From the cell containing the given text, extract its center point as [X, Y] coordinate. 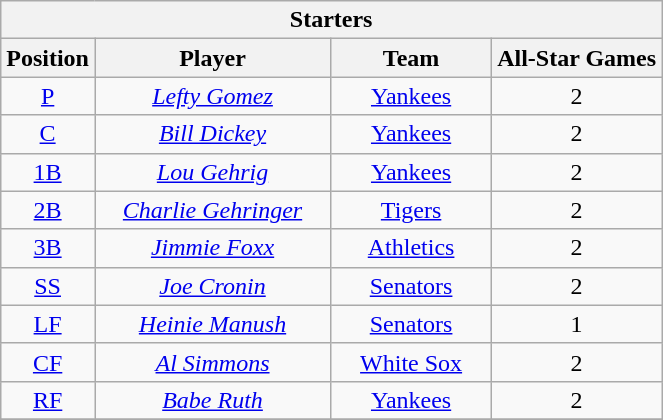
Heinie Manush [212, 324]
2B [48, 210]
Joe Cronin [212, 286]
Position [48, 58]
RF [48, 400]
White Sox [412, 362]
1 [577, 324]
Jimmie Foxx [212, 248]
P [48, 96]
Al Simmons [212, 362]
Player [212, 58]
Charlie Gehringer [212, 210]
Starters [332, 20]
SS [48, 286]
Team [412, 58]
1B [48, 172]
Babe Ruth [212, 400]
Lou Gehrig [212, 172]
All-Star Games [577, 58]
LF [48, 324]
3B [48, 248]
Bill Dickey [212, 134]
Lefty Gomez [212, 96]
Tigers [412, 210]
CF [48, 362]
C [48, 134]
Athletics [412, 248]
